Detect which cell encompasses the target text, then output its [X, Y] center coordinate. 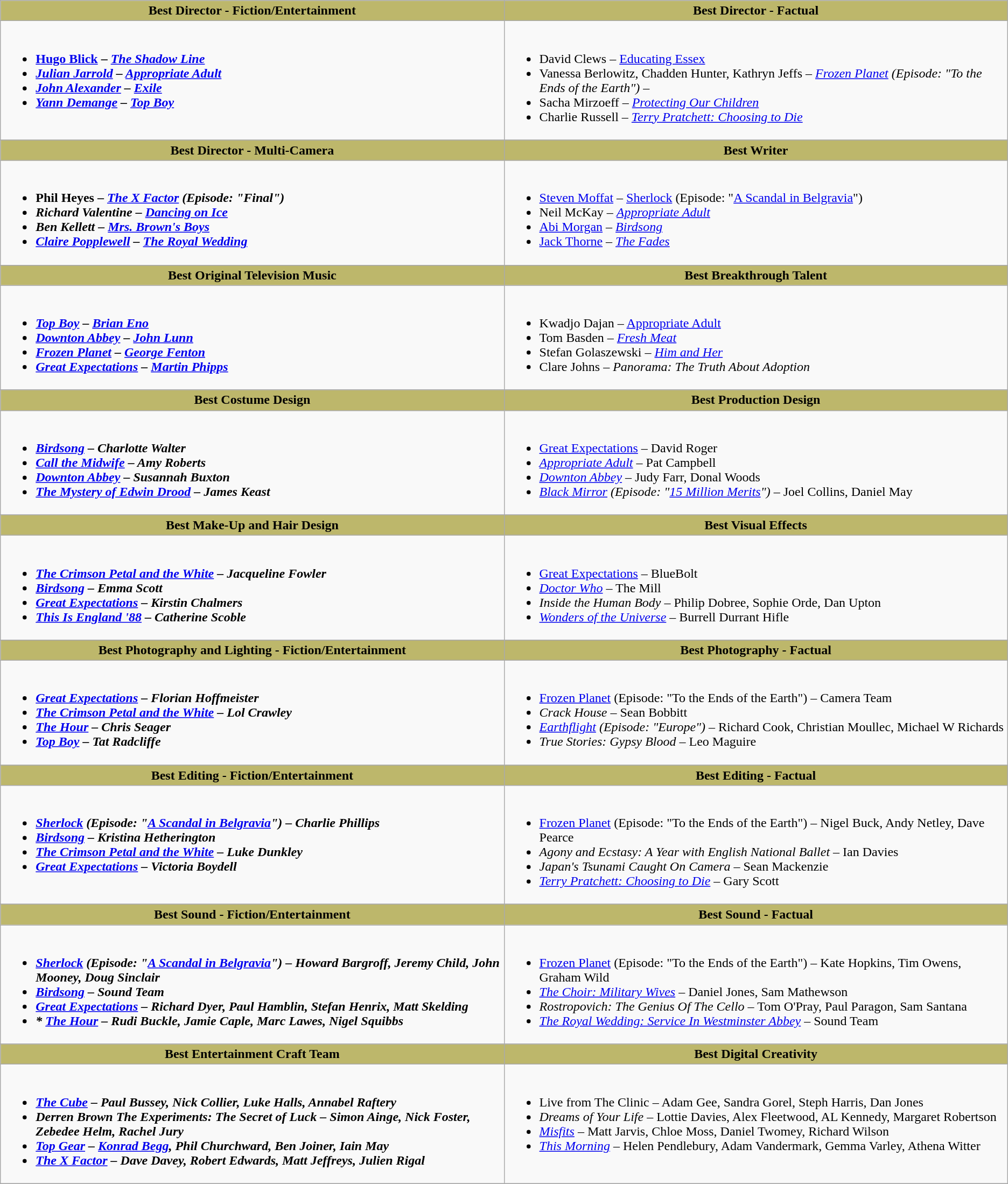
Hugo Blick – The Shadow LineJulian Jarrold – Appropriate AdultJohn Alexander – ExileYann Demange – Top Boy [252, 81]
Best Make-Up and Hair Design [252, 525]
Best Photography - Factual [756, 650]
Phil Heyes – The X Factor (Episode: "Final")Richard Valentine – Dancing on IceBen Kellett – Mrs. Brown's BoysClaire Popplewell – The Royal Wedding [252, 213]
Best Editing - Factual [756, 775]
Best Sound - Factual [756, 915]
Top Boy – Brian EnoDownton Abbey – John LunnFrozen Planet – George FentonGreat Expectations – Martin Phipps [252, 338]
Best Production Design [756, 400]
The Crimson Petal and the White – Jacqueline FowlerBirdsong – Emma ScottGreat Expectations – Kirstin ChalmersThis Is England '88 – Catherine Scoble [252, 587]
Best Original Television Music [252, 275]
Best Sound - Fiction/Entertainment [252, 915]
Best Writer [756, 150]
Best Photography and Lighting - Fiction/Entertainment [252, 650]
Best Digital Creativity [756, 1054]
Best Editing - Fiction/Entertainment [252, 775]
Best Director - Factual [756, 11]
Kwadjo Dajan – Appropriate AdultTom Basden – Fresh MeatStefan Golaszewski – Him and HerClare Johns – Panorama: The Truth About Adoption [756, 338]
Best Breakthrough Talent [756, 275]
Best Costume Design [252, 400]
Best Entertainment Craft Team [252, 1054]
Best Visual Effects [756, 525]
Great Expectations – Florian HoffmeisterThe Crimson Petal and the White – Lol CrawleyThe Hour – Chris SeagerTop Boy – Tat Radcliffe [252, 712]
Birdsong – Charlotte WalterCall the Midwife – Amy RobertsDownton Abbey – Susannah BuxtonThe Mystery of Edwin Drood – James Keast [252, 463]
Best Director - Multi-Camera [252, 150]
Steven Moffat – Sherlock (Episode: "A Scandal in Belgravia")Neil McKay – Appropriate AdultAbi Morgan – BirdsongJack Thorne – The Fades [756, 213]
Best Director - Fiction/Entertainment [252, 11]
